From the cell containing the given text, extract its center point as [x, y] coordinate. 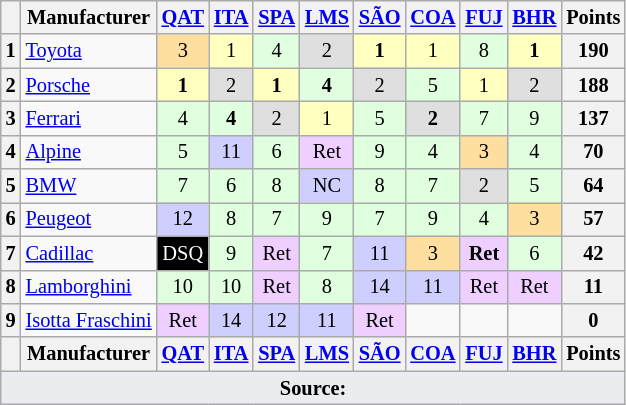
188 [593, 85]
Alpine [89, 152]
57 [593, 219]
Source: [314, 388]
70 [593, 152]
Porsche [89, 85]
BMW [89, 186]
Peugeot [89, 219]
190 [593, 51]
Ferrari [89, 118]
NC [327, 186]
137 [593, 118]
0 [593, 320]
Lamborghini [89, 287]
DSQ [183, 253]
Toyota [89, 51]
42 [593, 253]
Isotta Fraschini [89, 320]
Cadillac [89, 253]
64 [593, 186]
